Return (X, Y) of the center of cell containing provided text 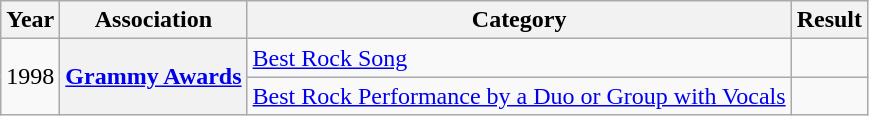
Result (829, 20)
Association (154, 20)
1998 (30, 77)
Category (519, 20)
Grammy Awards (154, 77)
Best Rock Performance by a Duo or Group with Vocals (519, 96)
Best Rock Song (519, 58)
Year (30, 20)
